Output the [x, y] coordinate of the center of the cell containing the given text.  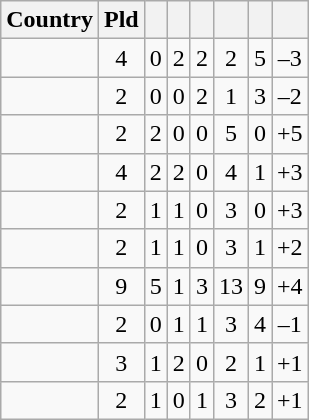
+5 [290, 134]
Pld [121, 20]
–2 [290, 96]
–3 [290, 58]
13 [230, 286]
–1 [290, 324]
Country [50, 20]
+4 [290, 286]
+2 [290, 248]
